Provide the [X, Y] coordinate of the cell's center where the given text is located.  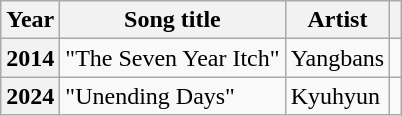
Song title [172, 20]
Artist [338, 20]
Kyuhyun [338, 96]
2014 [30, 58]
"The Seven Year Itch" [172, 58]
Yangbans [338, 58]
Year [30, 20]
2024 [30, 96]
"Unending Days" [172, 96]
